Identify which cell holds the provided text, then report its [x, y] central coordinate. 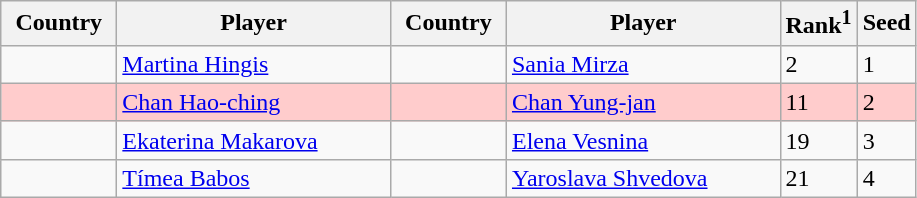
11 [818, 102]
3 [886, 140]
Ekaterina Makarova [254, 140]
Martina Hingis [254, 64]
Tímea Babos [254, 178]
1 [886, 64]
Rank1 [818, 24]
Sania Mirza [643, 64]
21 [818, 178]
4 [886, 178]
Chan Yung-jan [643, 102]
Elena Vesnina [643, 140]
Yaroslava Shvedova [643, 178]
Seed [886, 24]
19 [818, 140]
Chan Hao-ching [254, 102]
